Return the [x, y] coordinate for the center point of the cell that contains the specified text.  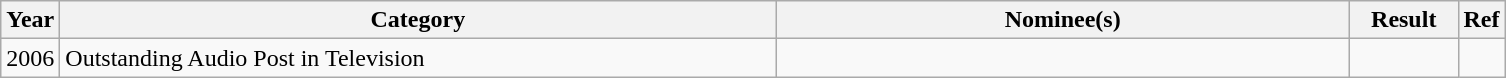
2006 [30, 58]
Result [1404, 20]
Year [30, 20]
Category [418, 20]
Ref [1482, 20]
Nominee(s) [1063, 20]
Outstanding Audio Post in Television [418, 58]
